Detect which cell encompasses the target text, then output its [x, y] center coordinate. 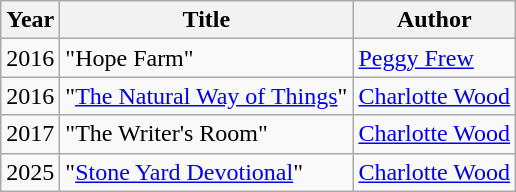
"Stone Yard Devotional" [206, 172]
Peggy Frew [434, 58]
2017 [30, 134]
Year [30, 20]
2025 [30, 172]
"Hope Farm" [206, 58]
Author [434, 20]
Title [206, 20]
"The Natural Way of Things" [206, 96]
"The Writer's Room" [206, 134]
